Extract the [x, y] coordinate from the center of the cell holding the provided text.  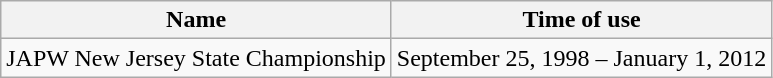
Time of use [581, 20]
September 25, 1998 – January 1, 2012 [581, 58]
Name [196, 20]
JAPW New Jersey State Championship [196, 58]
